Output the (x, y) coordinate of the center of the cell containing the given text.  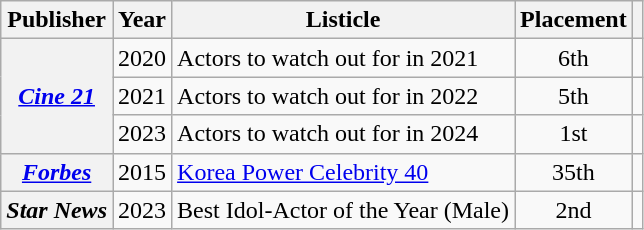
Placement (574, 20)
Actors to watch out for in 2022 (344, 96)
Listicle (344, 20)
Best Idol-Actor of the Year (Male) (344, 210)
2021 (142, 96)
Star News (57, 210)
2020 (142, 58)
Forbes (57, 172)
Cine 21 (57, 96)
6th (574, 58)
Korea Power Celebrity 40 (344, 172)
Year (142, 20)
1st (574, 134)
Publisher (57, 20)
5th (574, 96)
Actors to watch out for in 2021 (344, 58)
2nd (574, 210)
35th (574, 172)
2015 (142, 172)
Actors to watch out for in 2024 (344, 134)
